Find where the given text appears and provide that cell's center as (x, y) coordinate. 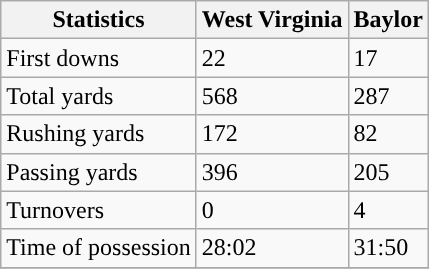
Rushing yards (99, 134)
205 (388, 172)
287 (388, 96)
0 (272, 210)
Statistics (99, 20)
17 (388, 58)
4 (388, 210)
396 (272, 172)
First downs (99, 58)
568 (272, 96)
31:50 (388, 248)
28:02 (272, 248)
22 (272, 58)
Turnovers (99, 210)
West Virginia (272, 20)
Baylor (388, 20)
Total yards (99, 96)
82 (388, 134)
Passing yards (99, 172)
Time of possession (99, 248)
172 (272, 134)
